From the cell containing the given text, extract its center point as [X, Y] coordinate. 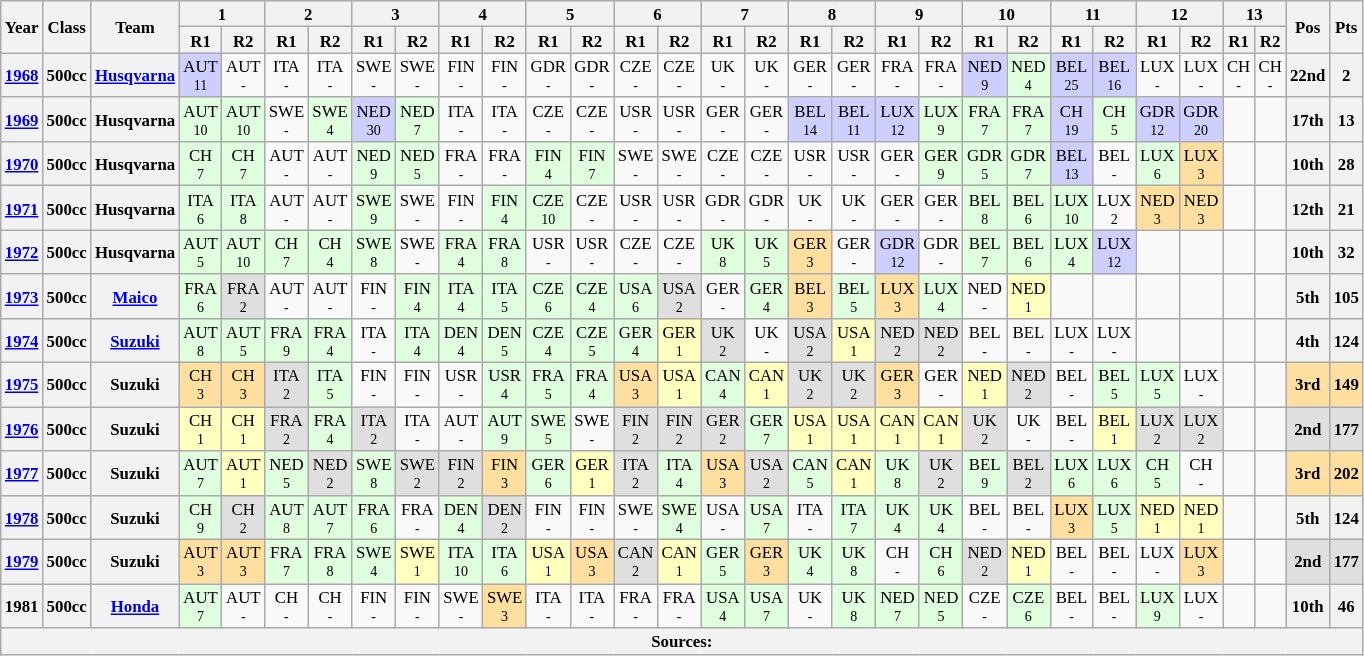
1 [222, 14]
CH4 [330, 252]
149 [1346, 385]
DEN2 [505, 517]
NED30 [374, 120]
BEL8 [985, 208]
CH6 [941, 562]
FIN3 [505, 473]
Pts [1346, 27]
1979 [22, 562]
Sources: [682, 641]
CAN2 [636, 562]
1978 [22, 517]
FRA5 [548, 385]
LUX10 [1072, 208]
SWE5 [548, 429]
1969 [22, 120]
ITA7 [854, 517]
BEL2 [1028, 473]
BEL25 [1072, 75]
CAN4 [723, 385]
NED4 [1028, 75]
1976 [22, 429]
GER7 [767, 429]
SWE3 [505, 606]
ITA10 [461, 562]
CH2 [244, 517]
SWE9 [374, 208]
SWE1 [418, 562]
1975 [22, 385]
105 [1346, 296]
28 [1346, 164]
USA4 [723, 606]
8 [832, 14]
GER6 [548, 473]
GER9 [941, 164]
CZE5 [592, 341]
FIN7 [592, 164]
CH9 [200, 517]
1974 [22, 341]
BEL7 [985, 252]
AUT1 [244, 473]
NED- [985, 296]
BEL11 [854, 120]
SWE2 [418, 473]
UK5 [767, 252]
12 [1180, 14]
FRA9 [287, 341]
GER2 [723, 429]
GDR7 [1028, 164]
DEN5 [505, 341]
1972 [22, 252]
17th [1308, 120]
9 [920, 14]
46 [1346, 606]
22nd [1308, 75]
1973 [22, 296]
11 [1092, 14]
CH19 [1072, 120]
4th [1308, 341]
4 [482, 14]
Class [67, 27]
1968 [22, 75]
3 [396, 14]
BEL14 [810, 120]
Maico [135, 296]
USA- [723, 517]
Pos [1308, 27]
Year [22, 27]
202 [1346, 473]
USA6 [636, 296]
10 [1006, 14]
5 [570, 14]
AUT9 [505, 429]
12th [1308, 208]
BEL16 [1114, 75]
6 [658, 14]
32 [1346, 252]
AUT11 [200, 75]
GER5 [723, 562]
BEL1 [1114, 429]
1981 [22, 606]
CAN5 [810, 473]
USR4 [505, 385]
GDR20 [1201, 120]
BEL9 [985, 473]
1970 [22, 164]
1977 [22, 473]
1971 [22, 208]
Honda [135, 606]
21 [1346, 208]
BEL13 [1072, 164]
BEL3 [810, 296]
ITA8 [244, 208]
CZE10 [548, 208]
7 [744, 14]
GDR5 [985, 164]
Team [135, 27]
